Identify which cell holds the provided text, then report its [x, y] central coordinate. 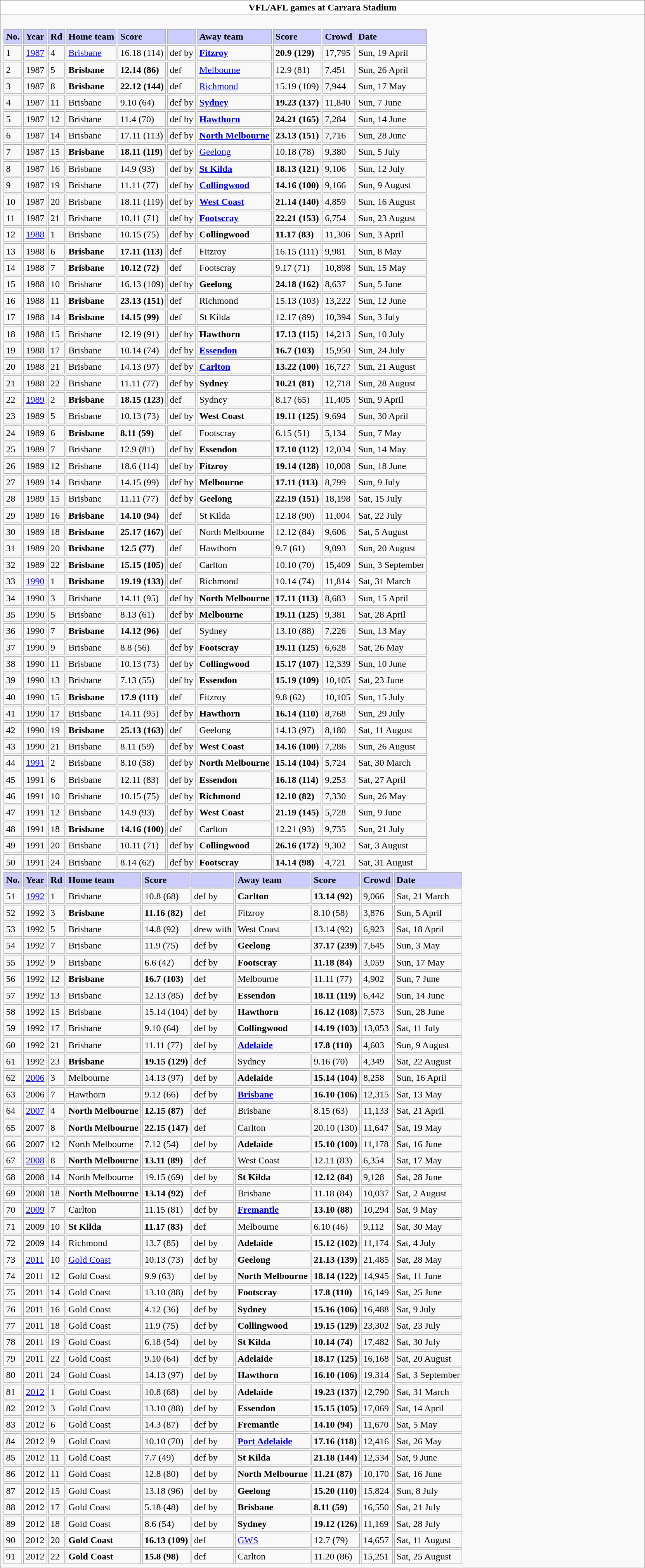
Sat, 22 July [391, 516]
67 [13, 1161]
Sat, 19 May [428, 1127]
8.14 (62) [142, 862]
69 [13, 1194]
9.12 (66) [166, 1094]
11,670 [377, 1425]
16,550 [377, 1507]
76 [13, 1309]
14,657 [377, 1540]
4,349 [377, 1061]
8.13 (61) [142, 614]
11,405 [338, 400]
28 [13, 499]
Sun, 29 July [391, 713]
4,603 [377, 1045]
Sat, 30 May [428, 1227]
9,381 [338, 614]
61 [13, 1061]
Sun, 5 June [391, 284]
11,004 [338, 516]
Sat, 13 May [428, 1094]
Sat, 28 April [391, 614]
Sun, 10 July [391, 334]
8.8 (56) [142, 647]
6,923 [377, 929]
7,330 [338, 796]
VFL/AFL games at Carrara Stadium [323, 8]
13,053 [377, 1028]
24.18 (162) [297, 284]
84 [13, 1441]
Sun, 7 May [391, 433]
Sat, 3 August [391, 846]
8.15 (63) [335, 1111]
68 [13, 1177]
12,339 [338, 664]
19.15 (69) [166, 1177]
Sat, 27 April [391, 780]
Sun, 12 July [391, 169]
Sun, 3 April [391, 235]
6,442 [377, 995]
21.14 (140) [297, 202]
10,898 [338, 268]
Sun, 28 August [391, 383]
Sat, 9 June [428, 1458]
53 [13, 929]
32 [13, 565]
Sun, 21 August [391, 367]
12.13 (85) [166, 995]
14,213 [338, 334]
Sat, 14 April [428, 1408]
6,754 [338, 218]
Sun, 12 June [391, 301]
8,637 [338, 284]
7,944 [338, 86]
17.16 (118) [335, 1441]
56 [13, 979]
Sun, 9 June [391, 813]
Sun, 3 May [428, 946]
19.19 (133) [142, 582]
15,950 [338, 350]
45 [13, 780]
12.21 (93) [297, 829]
9,066 [377, 896]
9.9 (63) [166, 1276]
Sat, 2 August [428, 1194]
15.10 (100) [335, 1144]
34 [13, 598]
Sun, 10 June [391, 664]
9.8 (62) [297, 697]
75 [13, 1293]
6.10 (46) [335, 1227]
drew with [213, 929]
8,683 [338, 598]
11,174 [377, 1243]
20.10 (130) [335, 1127]
7.7 (49) [166, 1458]
81 [13, 1391]
51 [13, 896]
11.16 (82) [166, 913]
8,768 [338, 713]
79 [13, 1359]
7,645 [377, 946]
17.9 (111) [142, 697]
12.19 (91) [142, 334]
27 [13, 483]
Sat, 28 May [428, 1260]
10,008 [338, 466]
15.8 (98) [166, 1557]
Sat, 4 July [428, 1243]
12,718 [338, 383]
8,180 [338, 730]
11,169 [377, 1524]
7,226 [338, 631]
38 [13, 664]
11.21 (87) [335, 1474]
73 [13, 1260]
22.19 (151) [297, 499]
Sat, 21 July [428, 1507]
74 [13, 1276]
15,409 [338, 565]
57 [13, 995]
12.5 (77) [142, 549]
50 [13, 862]
16,727 [338, 367]
Sun, 13 May [391, 631]
14,945 [377, 1276]
10,170 [377, 1474]
8.17 (65) [297, 400]
83 [13, 1425]
21.18 (144) [335, 1458]
9,112 [377, 1227]
18.17 (125) [335, 1359]
10,294 [377, 1210]
25 [13, 449]
18.15 (123) [142, 400]
Sun, 15 July [391, 697]
14.19 (103) [335, 1028]
Sat, 11 July [428, 1028]
22.12 (144) [142, 86]
87 [13, 1491]
13.22 (100) [297, 367]
37.17 (239) [335, 946]
55 [13, 962]
17,795 [338, 53]
Sun, 19 April [391, 53]
59 [13, 1028]
18.13 (121) [297, 169]
35 [13, 614]
66 [13, 1144]
16,149 [377, 1293]
42 [13, 730]
19,314 [377, 1375]
22.21 (153) [297, 218]
49 [13, 846]
9,606 [338, 532]
29 [13, 516]
Sat, 15 July [391, 499]
36 [13, 631]
7,286 [338, 747]
78 [13, 1342]
33 [13, 582]
11,306 [338, 235]
46 [13, 796]
80 [13, 1375]
17,482 [377, 1342]
8.6 (54) [166, 1524]
9,106 [338, 169]
Sun, 3 September [391, 565]
8,799 [338, 483]
52 [13, 913]
12,790 [377, 1391]
25.17 (167) [142, 532]
Sat, 21 March [428, 896]
9.16 (70) [335, 1061]
91 [13, 1557]
64 [13, 1111]
Sun, 15 May [391, 268]
17.13 (115) [297, 334]
16.15 (111) [297, 251]
11,814 [338, 582]
GWS [272, 1540]
16.12 (108) [335, 1012]
21,485 [377, 1260]
9,694 [338, 416]
Sat, 5 August [391, 532]
44 [13, 763]
54 [13, 946]
Sun, 18 June [391, 466]
Sun, 21 July [391, 829]
Sat, 3 September [428, 1375]
72 [13, 1243]
40 [13, 697]
Sun, 8 July [428, 1491]
Sun, 26 May [391, 796]
13.18 (96) [166, 1491]
31 [13, 549]
16.14 (110) [297, 713]
Sat, 17 May [428, 1161]
Sat, 23 July [428, 1326]
22.15 (147) [166, 1127]
Sat, 9 May [428, 1210]
10.12 (72) [142, 268]
14.12 (96) [142, 631]
Sun, 26 August [391, 747]
Sun, 15 April [391, 598]
Sat, 5 May [428, 1425]
7,573 [377, 1012]
30 [13, 532]
11,178 [377, 1144]
Sun, 26 April [391, 69]
6.15 (51) [297, 433]
16,168 [377, 1359]
Sun, 5 July [391, 152]
60 [13, 1045]
85 [13, 1458]
Sat, 30 July [428, 1342]
12.15 (87) [166, 1111]
Sun, 9 April [391, 400]
Sun, 3 July [391, 317]
89 [13, 1524]
65 [13, 1127]
6,354 [377, 1161]
48 [13, 829]
11.15 (81) [166, 1210]
Sat, 25 August [428, 1557]
82 [13, 1408]
11.20 (86) [335, 1557]
Sat, 30 March [391, 763]
Sat, 31 August [391, 862]
26.16 (172) [297, 846]
14.8 (92) [166, 929]
20.9 (129) [297, 53]
Sun, 24 July [391, 350]
58 [13, 1012]
6,628 [338, 647]
19.12 (126) [335, 1524]
77 [13, 1326]
25.13 (163) [142, 730]
9,253 [338, 780]
9.17 (71) [297, 268]
6.6 (42) [166, 962]
7,451 [338, 69]
23,302 [377, 1326]
4,859 [338, 202]
86 [13, 1474]
Sun, 9 July [391, 483]
12,034 [338, 449]
Sat, 9 July [428, 1309]
11,133 [377, 1111]
5,724 [338, 763]
9,380 [338, 152]
13.7 (85) [166, 1243]
10,394 [338, 317]
12,315 [377, 1094]
21.13 (139) [335, 1260]
Sat, 11 June [428, 1276]
21.19 (145) [297, 813]
9,093 [338, 549]
Port Adelaide [272, 1441]
15.16 (106) [335, 1309]
12.10 (82) [297, 796]
11,647 [377, 1127]
90 [13, 1540]
9.7 (61) [297, 549]
7,284 [338, 119]
39 [13, 680]
9,166 [338, 185]
4.12 (36) [166, 1309]
9,128 [377, 1177]
9,735 [338, 829]
17,069 [377, 1408]
15.13 (103) [297, 301]
Sun, 14 May [391, 449]
6.18 (54) [166, 1342]
3,059 [377, 962]
Sun, 23 August [391, 218]
10,037 [377, 1194]
Sat, 23 June [391, 680]
Sun, 20 August [391, 549]
Sat, 28 June [428, 1177]
63 [13, 1094]
10.21 (81) [297, 383]
Sun, 16 April [428, 1078]
17.10 (112) [297, 449]
43 [13, 747]
5,134 [338, 433]
15,824 [377, 1491]
Sun, 8 May [391, 251]
14.14 (98) [297, 862]
7.12 (54) [166, 1144]
70 [13, 1210]
15.20 (110) [335, 1491]
15,251 [377, 1557]
18.6 (114) [142, 466]
11,840 [338, 103]
88 [13, 1507]
Sun, 16 August [391, 202]
13.11 (89) [166, 1161]
Sun, 30 April [391, 416]
14.3 (87) [166, 1425]
13,222 [338, 301]
10.18 (78) [297, 152]
Sun, 5 April [428, 913]
18.14 (122) [335, 1276]
12.7 (79) [335, 1540]
5,728 [338, 813]
26 [13, 466]
11.4 (70) [142, 119]
12.17 (89) [297, 317]
71 [13, 1227]
4,902 [377, 979]
41 [13, 713]
Sat, 18 April [428, 929]
47 [13, 813]
Sat, 22 August [428, 1061]
9,302 [338, 846]
37 [13, 647]
12.18 (90) [297, 516]
9,981 [338, 251]
3,876 [377, 913]
Sat, 21 April [428, 1111]
15.17 (107) [297, 664]
Sat, 20 August [428, 1359]
18,198 [338, 499]
12.8 (80) [166, 1474]
5.18 (48) [166, 1507]
12,416 [377, 1441]
16,488 [377, 1309]
62 [13, 1078]
7.13 (55) [142, 680]
4,721 [338, 862]
12,534 [377, 1458]
19.14 (128) [297, 466]
24.21 (165) [297, 119]
Sat, 28 July [428, 1524]
7,716 [338, 136]
8,258 [377, 1078]
15.12 (102) [335, 1243]
12.14 (86) [142, 69]
Sat, 25 June [428, 1293]
